Search for the cell housing the specified text and yield its [x, y] center coordinate. 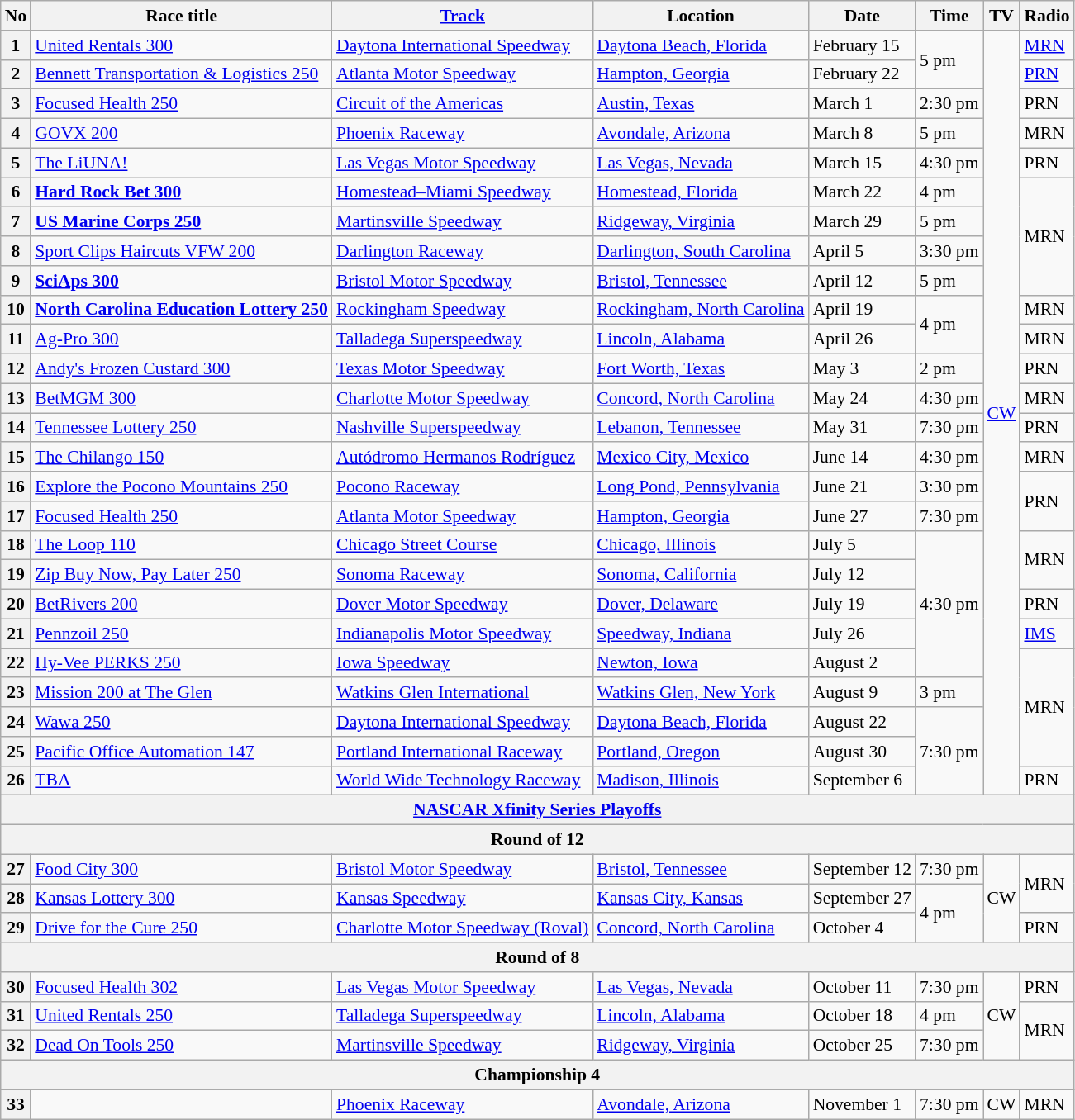
April 26 [863, 339]
Rockingham, North Carolina [701, 310]
Lebanon, Tennessee [701, 428]
Hard Rock Bet 300 [182, 192]
Homestead–Miami Speedway [463, 192]
TBA [182, 781]
Chicago Street Course [463, 545]
BetMGM 300 [182, 398]
March 22 [863, 192]
March 1 [863, 104]
17 [17, 516]
11 [17, 339]
November 1 [863, 1104]
Circuit of the Americas [463, 104]
24 [17, 722]
Chicago, Illinois [701, 545]
Pocono Raceway [463, 486]
July 26 [863, 634]
Hy-Vee PERKS 250 [182, 663]
Andy's Frozen Custard 300 [182, 369]
June 21 [863, 486]
The LiUNA! [182, 163]
Round of 12 [537, 840]
Austin, Texas [701, 104]
March 15 [863, 163]
Tennessee Lottery 250 [182, 428]
Charlotte Motor Speedway [463, 398]
October 11 [863, 987]
North Carolina Education Lottery 250 [182, 310]
GOVX 200 [182, 134]
Kansas Speedway [463, 899]
Watkins Glen, New York [701, 693]
IMS [1046, 634]
August 22 [863, 722]
Radio [1046, 16]
August 30 [863, 752]
Sonoma, California [701, 575]
Autódromo Hermanos Rodríguez [463, 458]
October 18 [863, 1016]
21 [17, 634]
33 [17, 1104]
Race title [182, 16]
October 4 [863, 928]
Sonoma Raceway [463, 575]
Sport Clips Haircuts VFW 200 [182, 251]
May 3 [863, 369]
2 [17, 74]
25 [17, 752]
Dover Motor Speedway [463, 605]
30 [17, 987]
16 [17, 486]
Pennzoil 250 [182, 634]
October 25 [863, 1046]
Kansas Lottery 300 [182, 899]
September 6 [863, 781]
The Chilango 150 [182, 458]
United Rentals 300 [182, 45]
SciAps 300 [182, 281]
Food City 300 [182, 869]
September 12 [863, 869]
28 [17, 899]
Focused Health 302 [182, 987]
19 [17, 575]
8 [17, 251]
US Marine Corps 250 [182, 222]
February 15 [863, 45]
May 24 [863, 398]
Rockingham Speedway [463, 310]
Wawa 250 [182, 722]
Homestead, Florida [701, 192]
Fort Worth, Texas [701, 369]
June 14 [863, 458]
August 2 [863, 663]
Bennett Transportation & Logistics 250 [182, 74]
June 27 [863, 516]
The Loop 110 [182, 545]
April 5 [863, 251]
World Wide Technology Raceway [463, 781]
20 [17, 605]
Explore the Pocono Mountains 250 [182, 486]
Iowa Speedway [463, 663]
August 9 [863, 693]
4 [17, 134]
2 pm [949, 369]
Location [701, 16]
Portland, Oregon [701, 752]
July 5 [863, 545]
13 [17, 398]
29 [17, 928]
18 [17, 545]
April 12 [863, 281]
3 pm [949, 693]
3 [17, 104]
Speedway, Indiana [701, 634]
Long Pond, Pennsylvania [701, 486]
United Rentals 250 [182, 1016]
15 [17, 458]
27 [17, 869]
March 8 [863, 134]
Date [863, 16]
March 29 [863, 222]
Round of 8 [537, 957]
10 [17, 310]
Pacific Office Automation 147 [182, 752]
5 [17, 163]
Darlington, South Carolina [701, 251]
Indianapolis Motor Speedway [463, 634]
Mexico City, Mexico [701, 458]
7 [17, 222]
32 [17, 1046]
Portland International Raceway [463, 752]
July 12 [863, 575]
Texas Motor Speedway [463, 369]
14 [17, 428]
Darlington Raceway [463, 251]
No [17, 16]
NASCAR Xfinity Series Playoffs [537, 810]
2:30 pm [949, 104]
Newton, Iowa [701, 663]
Watkins Glen International [463, 693]
September 27 [863, 899]
Madison, Illinois [701, 781]
22 [17, 663]
Dead On Tools 250 [182, 1046]
23 [17, 693]
Nashville Superspeedway [463, 428]
July 19 [863, 605]
Time [949, 16]
Championship 4 [537, 1075]
Kansas City, Kansas [701, 899]
1 [17, 45]
Ag-Pro 300 [182, 339]
12 [17, 369]
31 [17, 1016]
Mission 200 at The Glen [182, 693]
Charlotte Motor Speedway (Roval) [463, 928]
TV [1001, 16]
Drive for the Cure 250 [182, 928]
Zip Buy Now, Pay Later 250 [182, 575]
February 22 [863, 74]
6 [17, 192]
26 [17, 781]
BetRivers 200 [182, 605]
Dover, Delaware [701, 605]
9 [17, 281]
April 19 [863, 310]
Track [463, 16]
May 31 [863, 428]
